Capture the cell that displays the provided text and extract its (x, y) central coordinate. 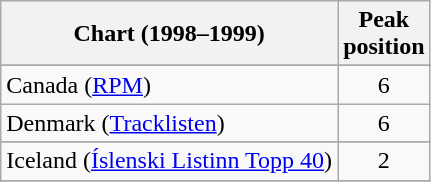
Denmark (Tracklisten) (170, 123)
Chart (1998–1999) (170, 34)
Iceland (Íslenski Listinn Topp 40) (170, 161)
Peakposition (384, 34)
2 (384, 161)
Canada (RPM) (170, 85)
